Identify which cell holds the provided text, then report its (x, y) central coordinate. 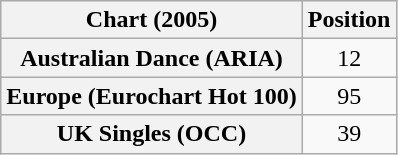
39 (349, 134)
Position (349, 20)
Australian Dance (ARIA) (152, 58)
UK Singles (OCC) (152, 134)
95 (349, 96)
Europe (Eurochart Hot 100) (152, 96)
Chart (2005) (152, 20)
12 (349, 58)
